Detect which cell encompasses the target text, then output its [x, y] center coordinate. 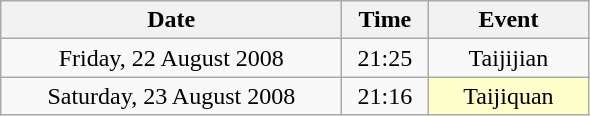
21:25 [385, 58]
21:16 [385, 96]
Saturday, 23 August 2008 [172, 96]
Date [172, 20]
Taijiquan [508, 96]
Taijijian [508, 58]
Time [385, 20]
Event [508, 20]
Friday, 22 August 2008 [172, 58]
